Capture the cell that displays the provided text and extract its [X, Y] central coordinate. 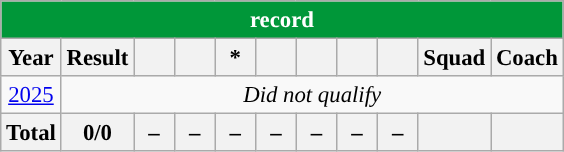
Result [98, 58]
Did not qualify [312, 95]
Squad [454, 58]
record [282, 20]
2025 [31, 95]
* [236, 58]
Coach [528, 58]
Year [31, 58]
Total [31, 133]
0/0 [98, 133]
